Search for the cell housing the specified text and yield its [x, y] center coordinate. 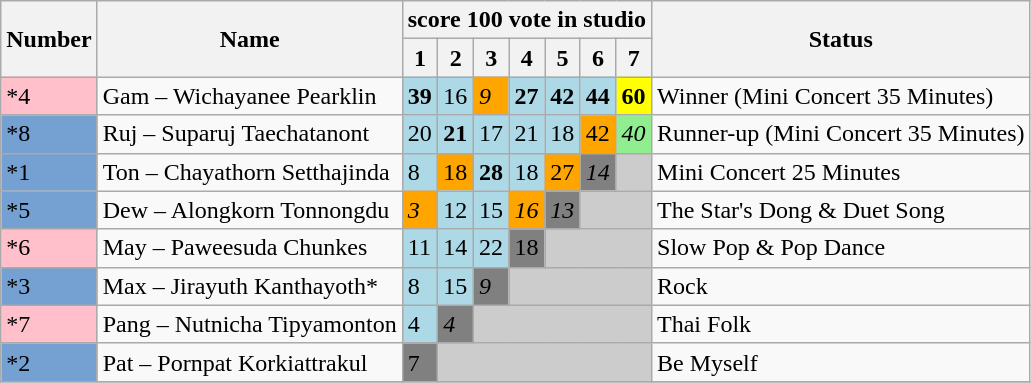
13 [563, 210]
Slow Pop & Pop Dance [842, 248]
Number [49, 39]
Rock [842, 286]
Thai Folk [842, 324]
*4 [49, 96]
*5 [49, 210]
*1 [49, 172]
Gam – Wichayanee Pearklin [250, 96]
Dew – Alongkorn Tonnongdu [250, 210]
*7 [49, 324]
17 [491, 134]
12 [456, 210]
11 [420, 248]
Ruj – Suparuj Taechatanont [250, 134]
Ton – Chayathorn Setthajinda [250, 172]
44 [598, 96]
Winner (Mini Concert 35 Minutes) [842, 96]
Max – Jirayuth Kanthayoth* [250, 286]
Pang – Nutnicha Tipyamonton [250, 324]
Runner-up (Mini Concert 35 Minutes) [842, 134]
*2 [49, 362]
5 [563, 58]
Status [842, 39]
Pat – Pornpat Korkiattrakul [250, 362]
39 [420, 96]
*8 [49, 134]
1 [420, 58]
6 [598, 58]
score 100 vote in studio [526, 20]
*3 [49, 286]
60 [634, 96]
The Star's Dong & Duet Song [842, 210]
Be Myself [842, 362]
2 [456, 58]
40 [634, 134]
28 [491, 172]
22 [491, 248]
Name [250, 39]
Mini Concert 25 Minutes [842, 172]
*6 [49, 248]
20 [420, 134]
May – Paweesuda Chunkes [250, 248]
